For the text-containing cell, return its midpoint in (X, Y) coordinate format. 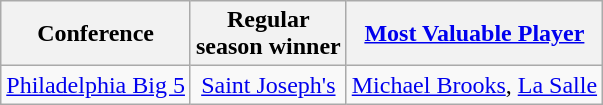
Conference (96, 34)
Most Valuable Player (474, 34)
Philadelphia Big 5 (96, 85)
Saint Joseph's (268, 85)
Regular season winner (268, 34)
Michael Brooks, La Salle (474, 85)
